Extract the (x, y) coordinate from the center of the cell holding the provided text.  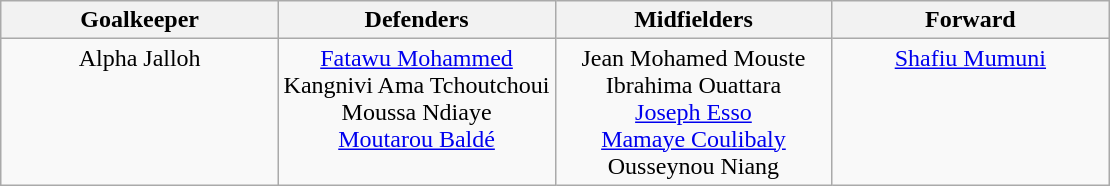
Alpha Jalloh (140, 112)
Jean Mohamed Mouste Ibrahima Ouattara Joseph Esso Mamaye Coulibaly Ousseynou Niang (694, 112)
Shafiu Mumuni (970, 112)
Midfielders (694, 20)
Fatawu Mohammed Kangnivi Ama Tchoutchoui Moussa Ndiaye Moutarou Baldé (416, 112)
Defenders (416, 20)
Goalkeeper (140, 20)
Forward (970, 20)
